Extract the [X, Y] coordinate from the center of the cell holding the provided text.  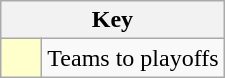
Teams to playoffs [133, 58]
Key [112, 20]
